Locate the cell with the specified text and output its [X, Y] center coordinate. 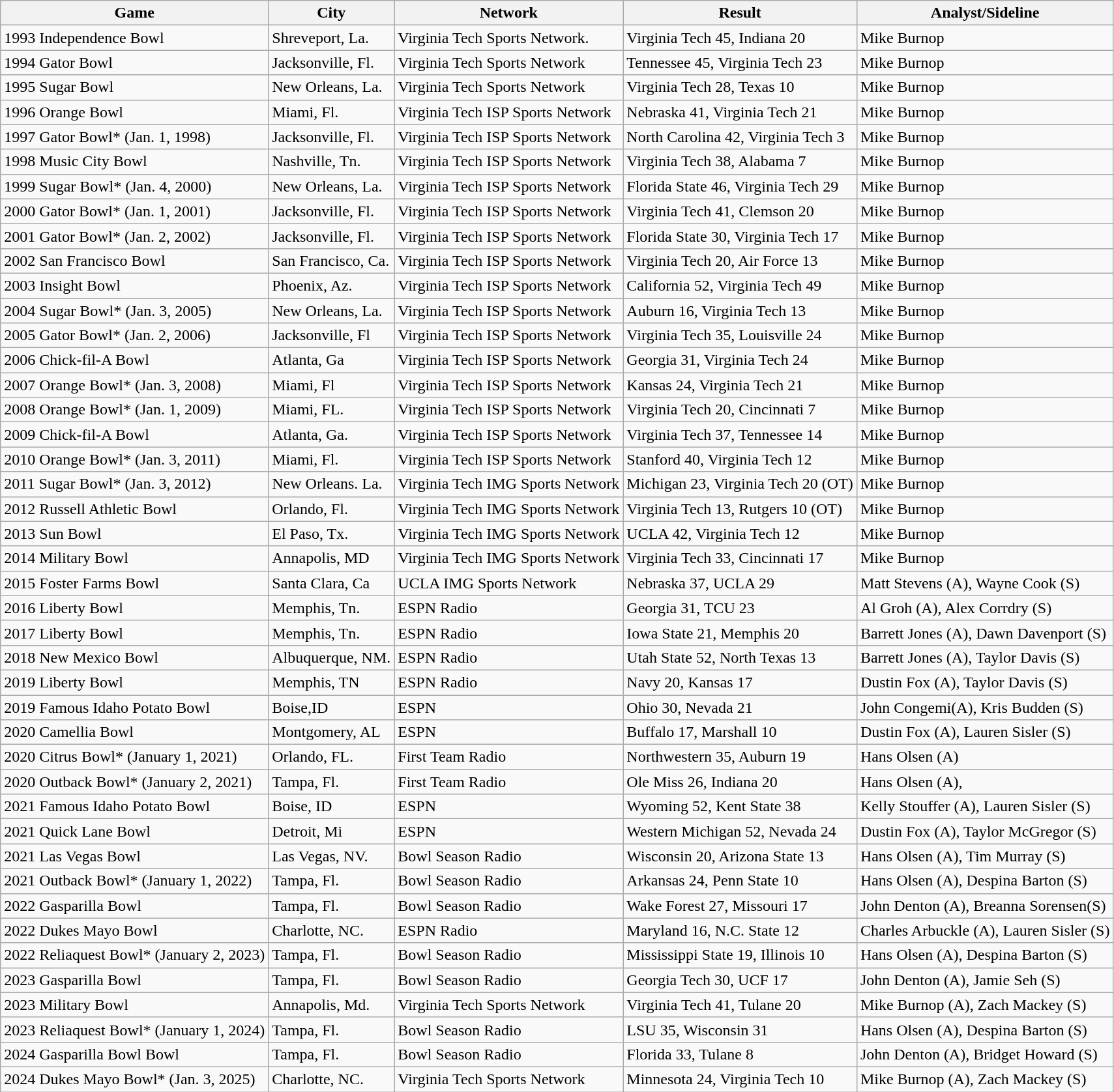
Northwestern 35, Auburn 19 [740, 757]
Virginia Tech 28, Texas 10 [740, 87]
Game [134, 13]
2010 Orange Bowl* (Jan. 3, 2011) [134, 459]
Virginia Tech 35, Louisville 24 [740, 336]
2024 Gasparilla Bowl Bowl [134, 1054]
Navy 20, Kansas 17 [740, 682]
2015 Foster Farms Bowl [134, 583]
2020 Citrus Bowl* (January 1, 2021) [134, 757]
Wyoming 52, Kent State 38 [740, 807]
2005 Gator Bowl* (Jan. 2, 2006) [134, 336]
Result [740, 13]
2022 Dukes Mayo Bowl [134, 930]
Dustin Fox (A), Taylor Davis (S) [985, 682]
Florida State 46, Virginia Tech 29 [740, 186]
Santa Clara, Ca [331, 583]
Buffalo 17, Marshall 10 [740, 732]
2007 Orange Bowl* (Jan. 3, 2008) [134, 385]
Miami, FL. [331, 410]
Florida 33, Tulane 8 [740, 1054]
Iowa State 21, Memphis 20 [740, 633]
Montgomery, AL [331, 732]
Virginia Tech 45, Indiana 20 [740, 38]
Shreveport, La. [331, 38]
2002 San Francisco Bowl [134, 261]
California 52, Virginia Tech 49 [740, 285]
Orlando, FL. [331, 757]
Maryland 16, N.C. State 12 [740, 930]
2008 Orange Bowl* (Jan. 1, 2009) [134, 410]
Stanford 40, Virginia Tech 12 [740, 459]
Ole Miss 26, Indiana 20 [740, 782]
Boise,ID [331, 707]
2014 Military Bowl [134, 558]
1998 Music City Bowl [134, 162]
2019 Liberty Bowl [134, 682]
2021 Outback Bowl* (January 1, 2022) [134, 881]
Virginia Tech 37, Tennessee 14 [740, 435]
Albuquerque, NM. [331, 657]
Annapolis, MD [331, 558]
John Denton (A), Jamie Seh (S) [985, 980]
2001 Gator Bowl* (Jan. 2, 2002) [134, 236]
Michigan 23, Virginia Tech 20 (OT) [740, 484]
2000 Gator Bowl* (Jan. 1, 2001) [134, 211]
San Francisco, Ca. [331, 261]
1995 Sugar Bowl [134, 87]
John Denton (A), Bridget Howard (S) [985, 1054]
1994 Gator Bowl [134, 63]
2006 Chick-fil-A Bowl [134, 360]
Virginia Tech 38, Alabama 7 [740, 162]
Boise, ID [331, 807]
Virginia Tech Sports Network. [508, 38]
Nebraska 37, UCLA 29 [740, 583]
2022 Gasparilla Bowl [134, 906]
2020 Camellia Bowl [134, 732]
1997 Gator Bowl* (Jan. 1, 1998) [134, 137]
Kelly Stouffer (A), Lauren Sisler (S) [985, 807]
2022 Reliaquest Bowl* (January 2, 2023) [134, 955]
Virginia Tech 20, Air Force 13 [740, 261]
Ohio 30, Nevada 21 [740, 707]
1996 Orange Bowl [134, 112]
2019 Famous Idaho Potato Bowl [134, 707]
UCLA IMG Sports Network [508, 583]
Auburn 16, Virginia Tech 13 [740, 311]
2020 Outback Bowl* (January 2, 2021) [134, 782]
Mississippi State 19, Illinois 10 [740, 955]
John Congemi(A), Kris Budden (S) [985, 707]
Matt Stevens (A), Wayne Cook (S) [985, 583]
2023 Reliaquest Bowl* (January 1, 2024) [134, 1029]
Arkansas 24, Penn State 10 [740, 881]
2024 Dukes Mayo Bowl* (Jan. 3, 2025) [134, 1079]
Hans Olsen (A) [985, 757]
Georgia Tech 30, UCF 17 [740, 980]
Tennessee 45, Virginia Tech 23 [740, 63]
1999 Sugar Bowl* (Jan. 4, 2000) [134, 186]
2021 Quick Lane Bowl [134, 831]
Virginia Tech 41, Clemson 20 [740, 211]
2021 Las Vegas Bowl [134, 856]
New Orleans. La. [331, 484]
Al Groh (A), Alex Corrdry (S) [985, 608]
UCLA 42, Virginia Tech 12 [740, 534]
North Carolina 42, Virginia Tech 3 [740, 137]
Orlando, Fl. [331, 509]
2013 Sun Bowl [134, 534]
John Denton (A), Breanna Sorensen(S) [985, 906]
2012 Russell Athletic Bowl [134, 509]
2021 Famous Idaho Potato Bowl [134, 807]
Georgia 31, Virginia Tech 24 [740, 360]
Jacksonville, Fl [331, 336]
Georgia 31, TCU 23 [740, 608]
Miami, Fl [331, 385]
2017 Liberty Bowl [134, 633]
2018 New Mexico Bowl [134, 657]
Phoenix, Az. [331, 285]
Western Michigan 52, Nevada 24 [740, 831]
Florida State 30, Virginia Tech 17 [740, 236]
Dustin Fox (A), Lauren Sisler (S) [985, 732]
Atlanta, Ga [331, 360]
Virginia Tech 20, Cincinnati 7 [740, 410]
Hans Olsen (A), Tim Murray (S) [985, 856]
Memphis, TN [331, 682]
Utah State 52, North Texas 13 [740, 657]
Dustin Fox (A), Taylor McGregor (S) [985, 831]
Las Vegas, NV. [331, 856]
LSU 35, Wisconsin 31 [740, 1029]
Virginia Tech 41, Tulane 20 [740, 1005]
2009 Chick-fil-A Bowl [134, 435]
Virginia Tech 13, Rutgers 10 (OT) [740, 509]
2004 Sugar Bowl* (Jan. 3, 2005) [134, 311]
Atlanta, Ga. [331, 435]
2023 Gasparilla Bowl [134, 980]
Barrett Jones (A), Dawn Davenport (S) [985, 633]
Barrett Jones (A), Taylor Davis (S) [985, 657]
Nebraska 41, Virginia Tech 21 [740, 112]
Charles Arbuckle (A), Lauren Sisler (S) [985, 930]
Wisconsin 20, Arizona State 13 [740, 856]
Annapolis, Md. [331, 1005]
1993 Independence Bowl [134, 38]
Detroit, Mi [331, 831]
Kansas 24, Virginia Tech 21 [740, 385]
Network [508, 13]
Virginia Tech 33, Cincinnati 17 [740, 558]
City [331, 13]
Minnesota 24, Virginia Tech 10 [740, 1079]
2016 Liberty Bowl [134, 608]
2003 Insight Bowl [134, 285]
Hans Olsen (A), [985, 782]
Analyst/Sideline [985, 13]
2023 Military Bowl [134, 1005]
2011 Sugar Bowl* (Jan. 3, 2012) [134, 484]
Nashville, Tn. [331, 162]
El Paso, Tx. [331, 534]
Wake Forest 27, Missouri 17 [740, 906]
